Scan for the cell matching the given text and deliver its [x, y] coordinate at center. 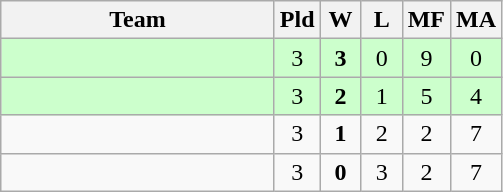
9 [426, 58]
L [382, 20]
MF [426, 20]
Pld [297, 20]
Team [138, 20]
4 [476, 96]
MA [476, 20]
W [340, 20]
5 [426, 96]
